Return the [X, Y] coordinate for the center point of the cell that contains the specified text.  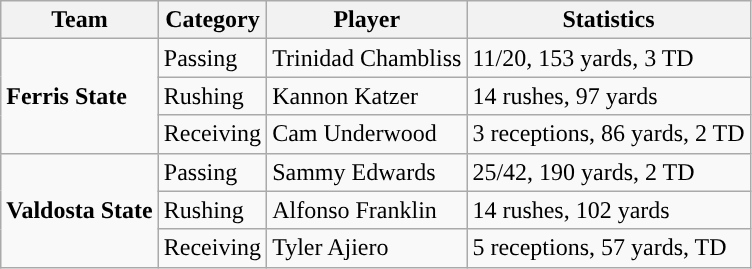
Alfonso Franklin [367, 210]
Team [80, 20]
Ferris State [80, 96]
3 receptions, 86 yards, 2 TD [608, 134]
Valdosta State [80, 210]
Kannon Katzer [367, 96]
Statistics [608, 20]
Tyler Ajiero [367, 248]
Category [212, 20]
14 rushes, 97 yards [608, 96]
Sammy Edwards [367, 172]
11/20, 153 yards, 3 TD [608, 58]
25/42, 190 yards, 2 TD [608, 172]
Cam Underwood [367, 134]
14 rushes, 102 yards [608, 210]
Player [367, 20]
Trinidad Chambliss [367, 58]
5 receptions, 57 yards, TD [608, 248]
